Search for the cell housing the specified text and yield its (x, y) center coordinate. 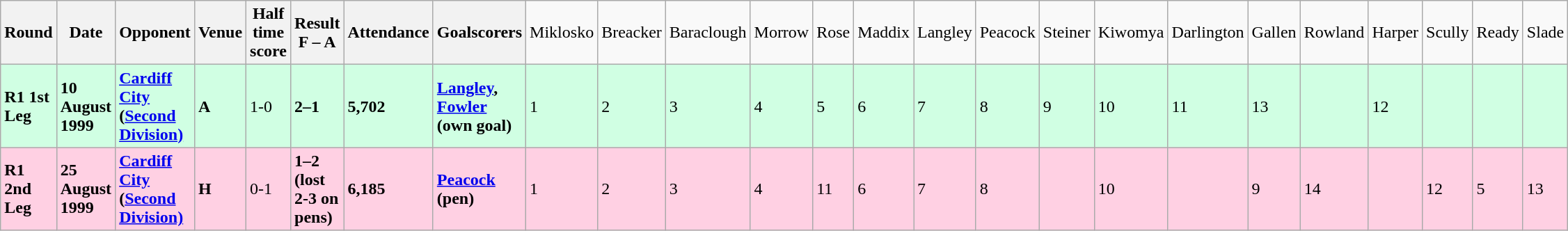
5,702 (388, 106)
Ready (1498, 33)
Peacock (pen) (479, 189)
Steiner (1066, 33)
Baraclough (708, 33)
A (220, 106)
Morrow (782, 33)
Opponent (155, 33)
Half time score (269, 33)
Round (29, 33)
1–2 (lost 2-3 on pens) (317, 189)
Kiwomya (1131, 33)
25 August 1999 (86, 189)
Langley, Fowler (own goal) (479, 106)
ResultF – A (317, 33)
10 August 1999 (86, 106)
Harper (1395, 33)
2–1 (317, 106)
Darlington (1208, 33)
H (220, 189)
Goalscorers (479, 33)
Miklosko (562, 33)
Peacock (1008, 33)
14 (1334, 189)
Slade (1545, 33)
6,185 (388, 189)
Rowland (1334, 33)
Gallen (1274, 33)
R1 2nd Leg (29, 189)
Langley (945, 33)
Venue (220, 33)
Attendance (388, 33)
Maddix (884, 33)
1-0 (269, 106)
Breacker (632, 33)
0-1 (269, 189)
R1 1st Leg (29, 106)
Scully (1448, 33)
Rose (834, 33)
Date (86, 33)
